Extract the [x, y] coordinate from the center of the cell holding the provided text.  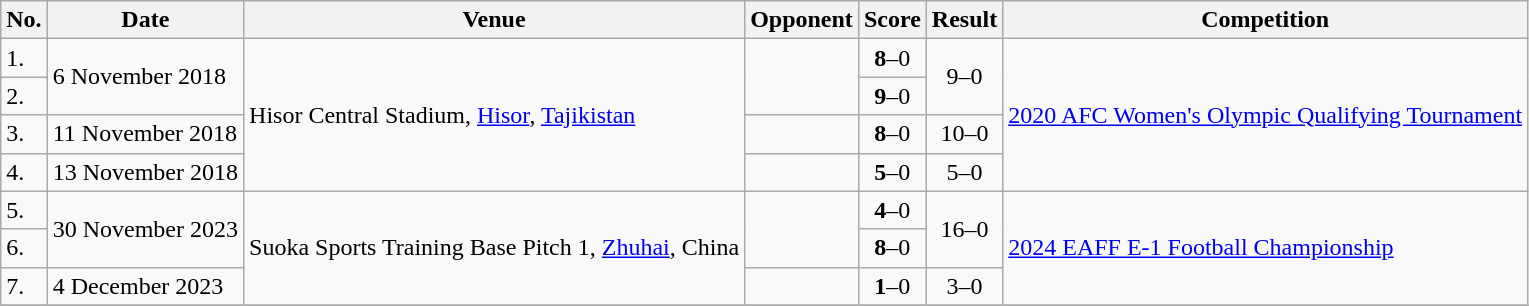
Opponent [802, 20]
2024 EAFF E-1 Football Championship [1266, 248]
2020 AFC Women's Olympic Qualifying Tournament [1266, 115]
3. [24, 134]
7. [24, 286]
2. [24, 96]
6. [24, 248]
Competition [1266, 20]
6 November 2018 [145, 77]
5. [24, 210]
30 November 2023 [145, 229]
Suoka Sports Training Base Pitch 1, Zhuhai, China [494, 248]
Date [145, 20]
3–0 [964, 286]
10–0 [964, 134]
4 December 2023 [145, 286]
16–0 [964, 229]
Score [892, 20]
1–0 [892, 286]
1. [24, 58]
4. [24, 172]
4–0 [892, 210]
No. [24, 20]
Venue [494, 20]
Result [964, 20]
11 November 2018 [145, 134]
Hisor Central Stadium, Hisor, Tajikistan [494, 115]
13 November 2018 [145, 172]
